Capture the cell that displays the provided text and extract its [x, y] central coordinate. 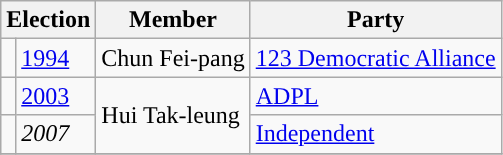
Member [173, 20]
ADPL [376, 96]
2007 [56, 134]
1994 [56, 58]
Chun Fei-pang [173, 58]
Election [48, 20]
Independent [376, 134]
123 Democratic Alliance [376, 58]
Hui Tak-leung [173, 115]
2003 [56, 96]
Party [376, 20]
